Extract the (X, Y) coordinate from the center of the cell holding the provided text.  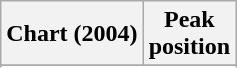
Peakposition (189, 34)
Chart (2004) (72, 34)
